Capture the cell that displays the provided text and extract its (x, y) central coordinate. 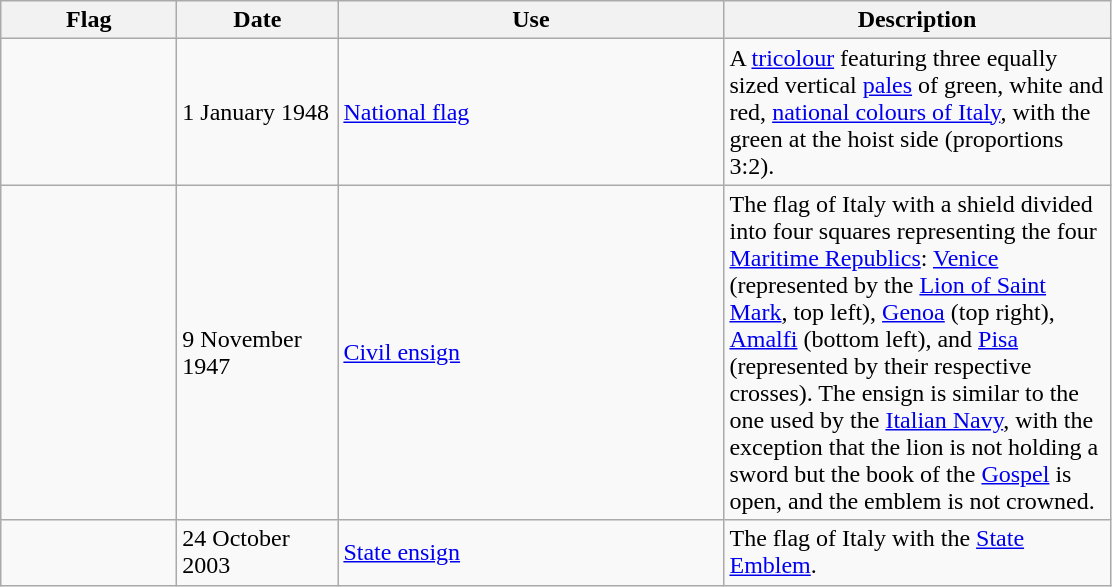
State ensign (531, 552)
1 January 1948 (258, 112)
Date (258, 20)
Civil ensign (531, 352)
Flag (89, 20)
National flag (531, 112)
The flag of Italy with the State Emblem. (917, 552)
9 November 1947 (258, 352)
24 October 2003 (258, 552)
Use (531, 20)
Description (917, 20)
